From the cell containing the given text, extract its center point as (X, Y) coordinate. 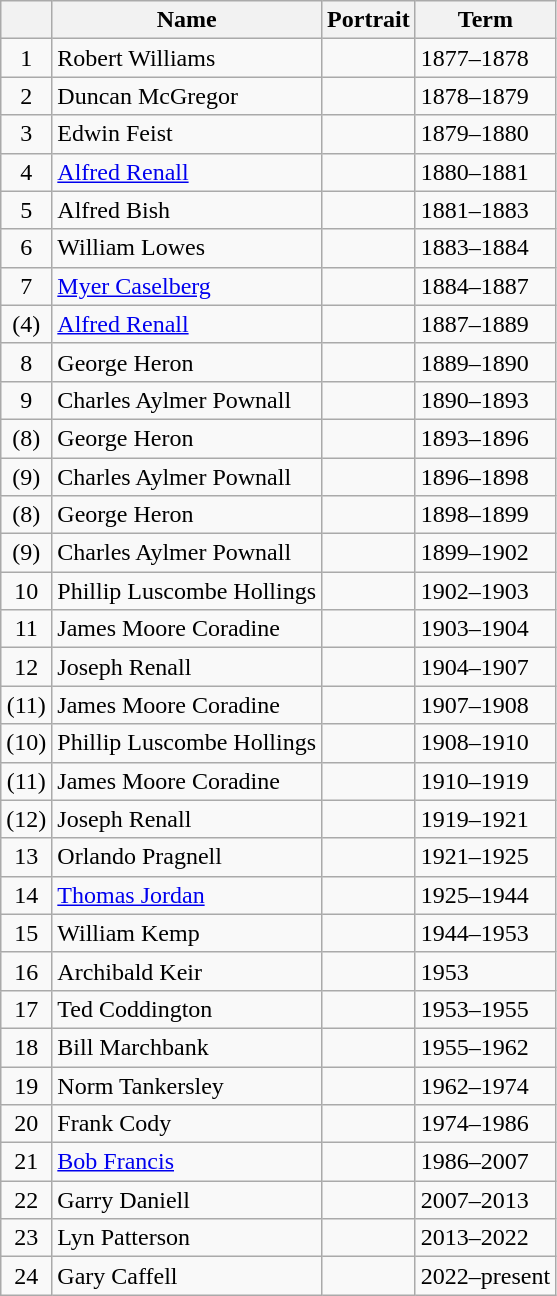
1986–2007 (485, 1162)
5 (26, 210)
(10) (26, 743)
1884–1887 (485, 286)
Ted Coddington (187, 1009)
23 (26, 1238)
21 (26, 1162)
Norm Tankersley (187, 1085)
1887–1889 (485, 324)
Archibald Keir (187, 971)
1881–1883 (485, 210)
1883–1884 (485, 248)
24 (26, 1276)
William Lowes (187, 248)
1880–1881 (485, 172)
1904–1907 (485, 667)
Duncan McGregor (187, 96)
1877–1878 (485, 58)
Orlando Pragnell (187, 857)
22 (26, 1200)
1899–1902 (485, 553)
20 (26, 1124)
1925–1944 (485, 895)
1953–1955 (485, 1009)
Alfred Bish (187, 210)
Bob Francis (187, 1162)
19 (26, 1085)
13 (26, 857)
Term (485, 20)
Frank Cody (187, 1124)
1898–1899 (485, 515)
William Kemp (187, 933)
1953 (485, 971)
4 (26, 172)
10 (26, 591)
(12) (26, 819)
Portrait (369, 20)
1893–1896 (485, 438)
12 (26, 667)
1889–1890 (485, 362)
2022–present (485, 1276)
1974–1986 (485, 1124)
1896–1898 (485, 477)
3 (26, 134)
1907–1908 (485, 705)
1890–1893 (485, 400)
1944–1953 (485, 933)
7 (26, 286)
Thomas Jordan (187, 895)
17 (26, 1009)
14 (26, 895)
Myer Caselberg (187, 286)
9 (26, 400)
16 (26, 971)
1878–1879 (485, 96)
1919–1921 (485, 819)
(4) (26, 324)
1921–1925 (485, 857)
Edwin Feist (187, 134)
2 (26, 96)
11 (26, 629)
Lyn Patterson (187, 1238)
6 (26, 248)
Name (187, 20)
15 (26, 933)
Gary Caffell (187, 1276)
1955–1962 (485, 1047)
1902–1903 (485, 591)
8 (26, 362)
1879–1880 (485, 134)
Bill Marchbank (187, 1047)
1910–1919 (485, 781)
1908–1910 (485, 743)
18 (26, 1047)
1903–1904 (485, 629)
2013–2022 (485, 1238)
1 (26, 58)
2007–2013 (485, 1200)
1962–1974 (485, 1085)
Robert Williams (187, 58)
Garry Daniell (187, 1200)
